Extract the (x, y) coordinate from the center of the cell holding the provided text.  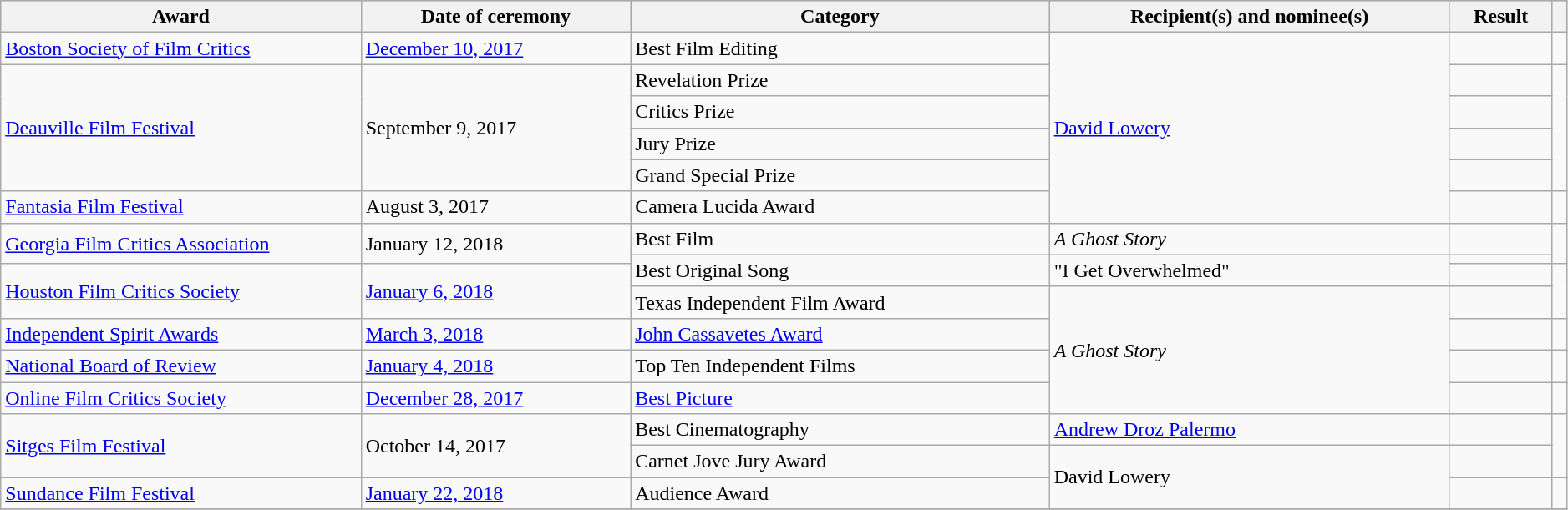
Sundance Film Festival (180, 493)
Date of ceremony (496, 17)
Sitges Film Festival (180, 446)
Result (1500, 17)
John Cassavetes Award (840, 334)
Georgia Film Critics Association (180, 244)
Deauville Film Festival (180, 128)
March 3, 2018 (496, 334)
August 3, 2017 (496, 207)
Grand Special Prize (840, 175)
Best Original Song (840, 270)
January 4, 2018 (496, 366)
Texas Independent Film Award (840, 302)
January 6, 2018 (496, 290)
Camera Lucida Award (840, 207)
Carnet Jove Jury Award (840, 462)
September 9, 2017 (496, 128)
December 10, 2017 (496, 48)
Critics Prize (840, 112)
Boston Society of Film Critics (180, 48)
Audience Award (840, 493)
January 12, 2018 (496, 244)
Houston Film Critics Society (180, 290)
October 14, 2017 (496, 446)
Andrew Droz Palermo (1250, 430)
"I Get Overwhelmed" (1250, 270)
Revelation Prize (840, 80)
Best Film (840, 239)
January 22, 2018 (496, 493)
National Board of Review (180, 366)
Recipient(s) and nominee(s) (1250, 17)
Best Cinematography (840, 430)
Category (840, 17)
Jury Prize (840, 144)
Award (180, 17)
Independent Spirit Awards (180, 334)
Best Film Editing (840, 48)
Online Film Critics Society (180, 398)
Best Picture (840, 398)
Top Ten Independent Films (840, 366)
December 28, 2017 (496, 398)
Fantasia Film Festival (180, 207)
